Scan for the cell matching the given text and deliver its (X, Y) coordinate at center. 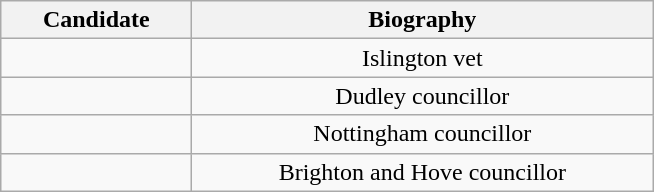
Biography (422, 20)
Dudley councillor (422, 96)
Nottingham councillor (422, 134)
Islington vet (422, 58)
Candidate (96, 20)
Brighton and Hove councillor (422, 172)
